Search for the cell housing the specified text and yield its (X, Y) center coordinate. 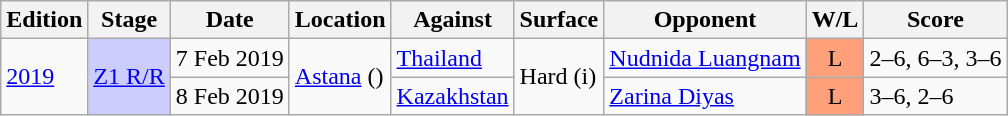
Kazakhstan (452, 96)
Astana () (340, 77)
Surface (559, 20)
8 Feb 2019 (230, 96)
2–6, 6–3, 3–6 (936, 58)
Nudnida Luangnam (705, 58)
7 Feb 2019 (230, 58)
Thailand (452, 58)
Against (452, 20)
3–6, 2–6 (936, 96)
Zarina Diyas (705, 96)
Location (340, 20)
W/L (835, 20)
Score (936, 20)
Hard (i) (559, 77)
Z1 R/R (129, 77)
Stage (129, 20)
Edition (44, 20)
Opponent (705, 20)
Date (230, 20)
2019 (44, 77)
